Determine the [x, y] coordinate at the center of the cell enclosing the given text.  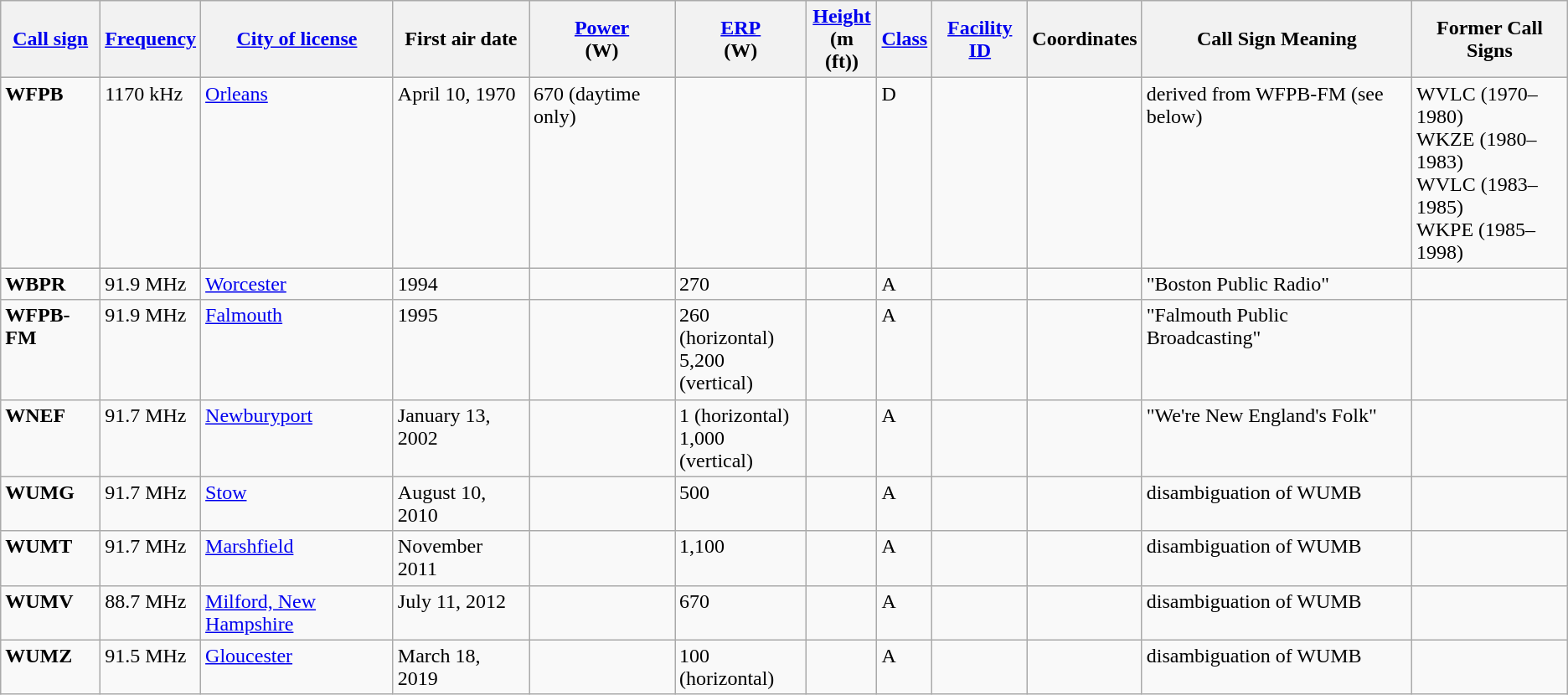
1995 [461, 350]
WNEF [50, 438]
1,100 [740, 558]
Power(W) [602, 39]
1994 [461, 284]
derived from WFPB-FM (see below) [1277, 172]
Newburyport [297, 438]
Worcester [297, 284]
August 10, 2010 [461, 504]
Height(m (ft)) [842, 39]
Class [905, 39]
November 2011 [461, 558]
500 [740, 504]
91.5 MHz [151, 667]
WUMV [50, 613]
270 [740, 284]
670 [740, 613]
Coordinates [1085, 39]
WFPB-FM [50, 350]
City of license [297, 39]
ERP(W) [740, 39]
WVLC (1970–1980)WKZE (1980–1983)WVLC (1983–1985)WKPE (1985–1998) [1490, 172]
Former Call Signs [1490, 39]
Call Sign Meaning [1277, 39]
First air date [461, 39]
WUMG [50, 504]
D [905, 172]
Facility ID [980, 39]
670 (daytime only) [602, 172]
"Falmouth Public Broadcasting" [1277, 350]
Frequency [151, 39]
July 11, 2012 [461, 613]
"Boston Public Radio" [1277, 284]
100 (horizontal) [740, 667]
"We're New England's Folk" [1277, 438]
1 (horizontal)1,000 (vertical) [740, 438]
Gloucester [297, 667]
WUMZ [50, 667]
Stow [297, 504]
Orleans [297, 172]
WFPB [50, 172]
March 18, 2019 [461, 667]
Call sign [50, 39]
Marshfield [297, 558]
January 13, 2002 [461, 438]
WUMT [50, 558]
88.7 MHz [151, 613]
April 10, 1970 [461, 172]
WBPR [50, 284]
Falmouth [297, 350]
1170 kHz [151, 172]
260 (horizontal)5,200 (vertical) [740, 350]
Milford, New Hampshire [297, 613]
